Provide the [X, Y] coordinate of the cell's center where the given text is located.  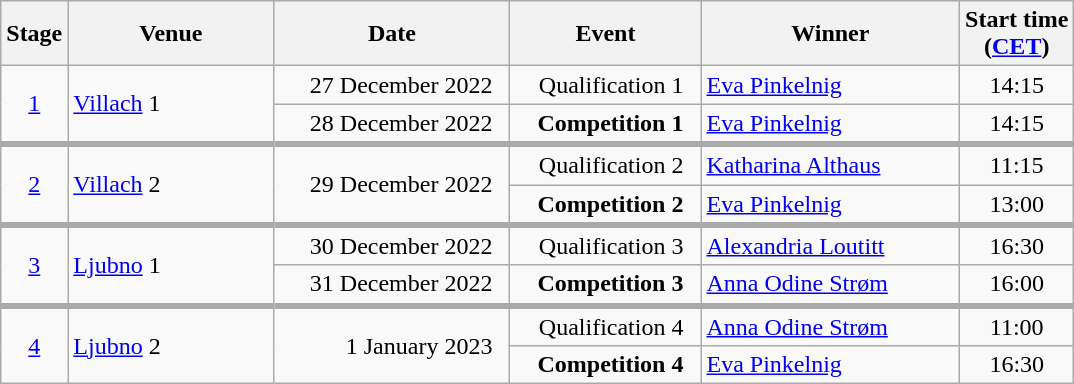
Qualification 4 [606, 325]
Competition 4 [606, 365]
2 [34, 184]
Ljubno 1 [171, 266]
30 December 2022 [392, 245]
3 [34, 266]
Ljubno 2 [171, 344]
Qualification 3 [606, 245]
Alexandria Loutitt [830, 245]
11:00 [1017, 325]
Villach 2 [171, 184]
Qualification 2 [606, 164]
Start time(CET) [1017, 34]
Competition 3 [606, 285]
29 December 2022 [392, 184]
Date [392, 34]
Event [606, 34]
Stage [34, 34]
13:00 [1017, 204]
Winner [830, 34]
1 [34, 105]
Venue [171, 34]
28 December 2022 [392, 124]
31 December 2022 [392, 285]
Competition 1 [606, 124]
1 January 2023 [392, 344]
27 December 2022 [392, 85]
Competition 2 [606, 204]
4 [34, 344]
Villach 1 [171, 105]
16:00 [1017, 285]
Katharina Althaus [830, 164]
11:15 [1017, 164]
Qualification 1 [606, 85]
